Scan for the cell matching the given text and deliver its [X, Y] coordinate at center. 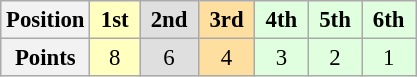
1st [115, 20]
4th [282, 20]
6 [170, 58]
8 [115, 58]
2nd [170, 20]
Position [46, 20]
Points [46, 58]
4 [226, 58]
6th [389, 20]
2 [335, 58]
1 [389, 58]
5th [335, 20]
3 [282, 58]
3rd [226, 20]
